For the text-containing cell, return its midpoint in [X, Y] coordinate format. 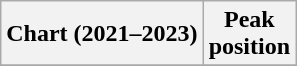
Chart (2021–2023) [102, 34]
Peakposition [249, 34]
